Provide the [x, y] coordinate of the cell's center where the given text is located.  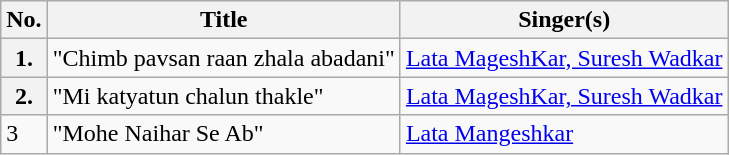
3 [24, 134]
"Mi katyatun chalun thakle" [224, 96]
No. [24, 20]
2. [24, 96]
Singer(s) [564, 20]
Lata Mangeshkar [564, 134]
"Mohe Naihar Se Ab" [224, 134]
"Chimb pavsan raan zhala abadani" [224, 58]
Title [224, 20]
1. [24, 58]
